Provide the (x, y) coordinate of the cell's center where the given text is located.  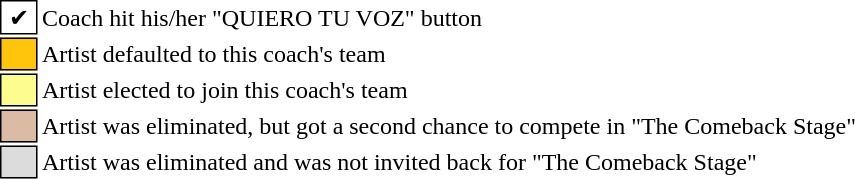
✔ (19, 17)
